Output the [X, Y] coordinate of the center of the cell containing the given text.  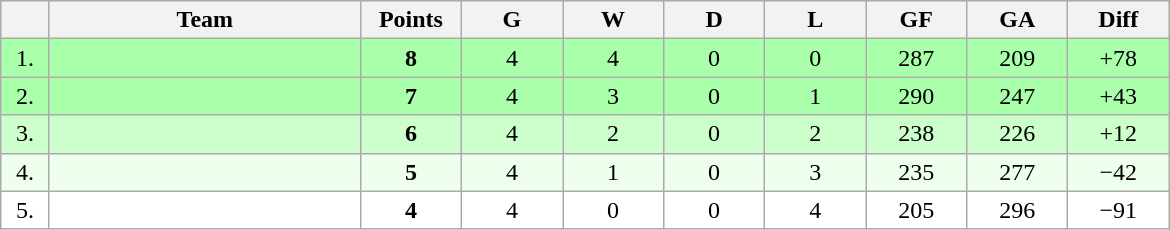
Diff [1118, 20]
D [714, 20]
−91 [1118, 210]
247 [1018, 96]
Team [204, 20]
287 [916, 58]
226 [1018, 134]
238 [916, 134]
205 [916, 210]
3. [26, 134]
277 [1018, 172]
+12 [1118, 134]
G [512, 20]
+78 [1118, 58]
2. [26, 96]
235 [916, 172]
1. [26, 58]
5. [26, 210]
6 [410, 134]
5 [410, 172]
−42 [1118, 172]
209 [1018, 58]
4. [26, 172]
GF [916, 20]
290 [916, 96]
+43 [1118, 96]
7 [410, 96]
GA [1018, 20]
8 [410, 58]
W [612, 20]
Points [410, 20]
296 [1018, 210]
L [816, 20]
